Detect which cell encompasses the target text, then output its [X, Y] center coordinate. 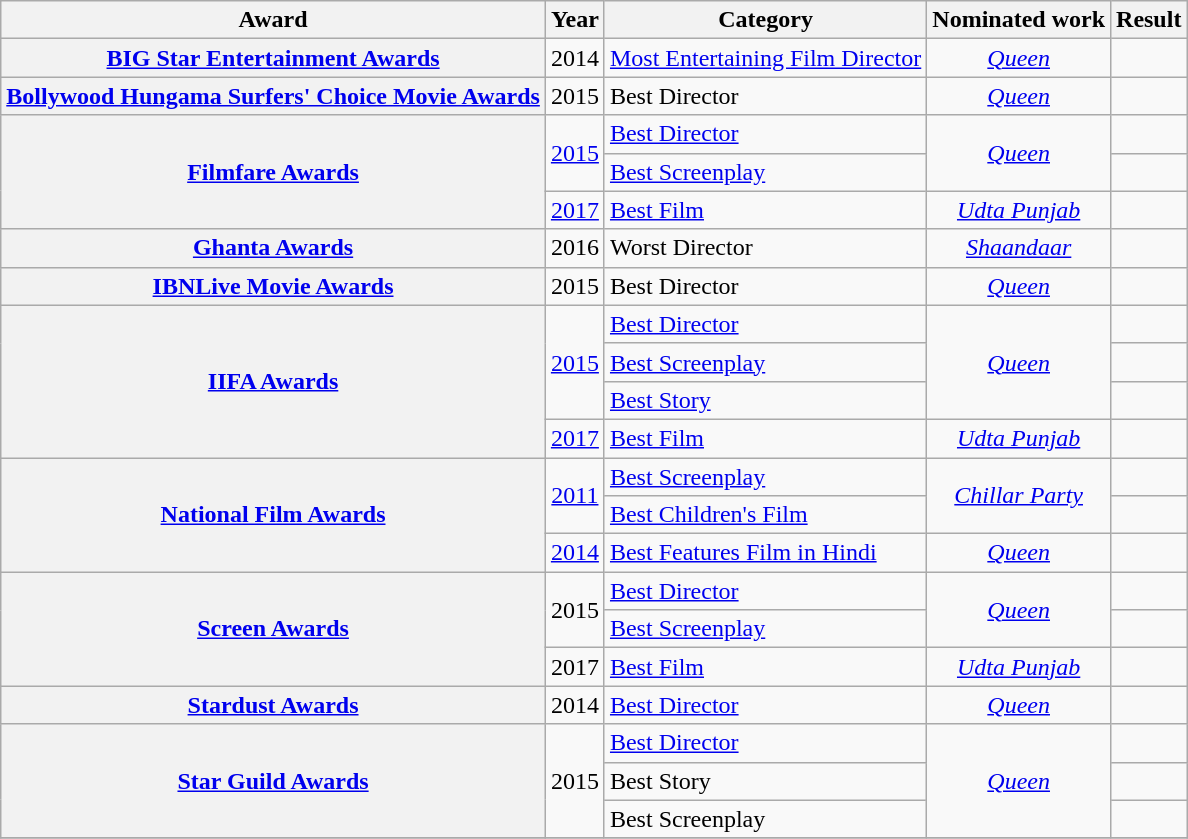
2011 [574, 496]
Most Entertaining Film Director [765, 58]
Year [574, 20]
Filmfare Awards [274, 172]
2016 [574, 248]
BIG Star Entertainment Awards [274, 58]
Bollywood Hungama Surfers' Choice Movie Awards [274, 96]
Chillar Party [1019, 496]
Best Children's Film [765, 515]
Best Features Film in Hindi [765, 553]
Award [274, 20]
Star Guild Awards [274, 781]
Shaandaar [1019, 248]
Stardust Awards [274, 705]
Ghanta Awards [274, 248]
Worst Director [765, 248]
Nominated work [1019, 20]
Result [1149, 20]
IBNLive Movie Awards [274, 286]
Category [765, 20]
IIFA Awards [274, 381]
Screen Awards [274, 629]
National Film Awards [274, 515]
